For the text-containing cell, return its midpoint in (X, Y) coordinate format. 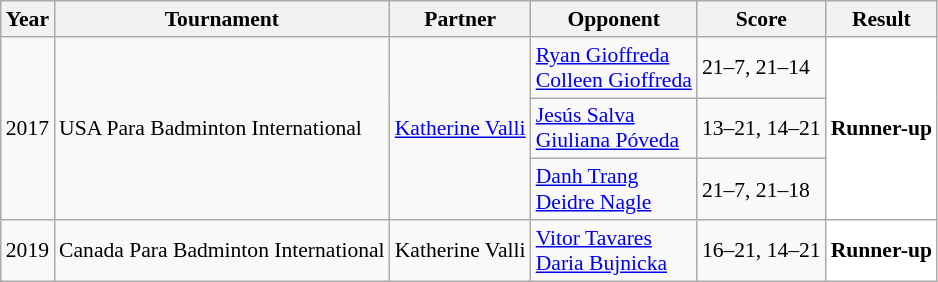
13–21, 14–21 (762, 128)
Tournament (222, 19)
21–7, 21–14 (762, 68)
Year (28, 19)
21–7, 21–18 (762, 190)
16–21, 14–21 (762, 250)
Danh Trang Deidre Nagle (614, 190)
Partner (460, 19)
2017 (28, 128)
Ryan Gioffreda Colleen Gioffreda (614, 68)
Jesús Salva Giuliana Póveda (614, 128)
Vitor Tavares Daria Bujnicka (614, 250)
Score (762, 19)
2019 (28, 250)
Result (882, 19)
Opponent (614, 19)
Canada Para Badminton International (222, 250)
USA Para Badminton International (222, 128)
